Scan for the cell matching the given text and deliver its [x, y] coordinate at center. 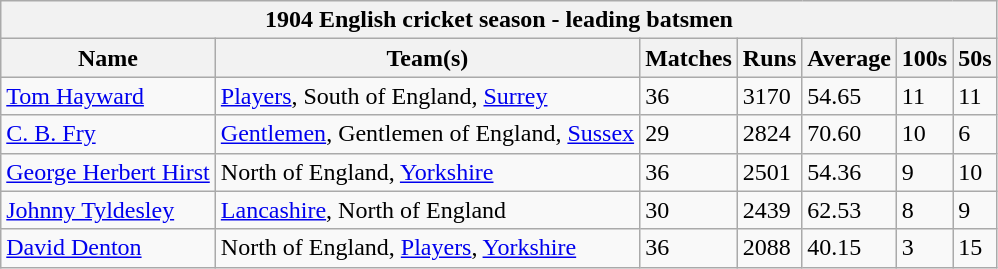
Johnny Tyldesley [108, 210]
Matches [689, 58]
8 [924, 210]
2824 [769, 134]
George Herbert Hirst [108, 172]
C. B. Fry [108, 134]
Name [108, 58]
Players, South of England, Surrey [427, 96]
Lancashire, North of England [427, 210]
15 [975, 248]
Tom Hayward [108, 96]
40.15 [850, 248]
2439 [769, 210]
2088 [769, 248]
Average [850, 58]
6 [975, 134]
54.36 [850, 172]
62.53 [850, 210]
2501 [769, 172]
3 [924, 248]
Team(s) [427, 58]
54.65 [850, 96]
1904 English cricket season - leading batsmen [499, 20]
Runs [769, 58]
29 [689, 134]
North of England, Yorkshire [427, 172]
Gentlemen, Gentlemen of England, Sussex [427, 134]
3170 [769, 96]
30 [689, 210]
70.60 [850, 134]
David Denton [108, 248]
North of England, Players, Yorkshire [427, 248]
50s [975, 58]
100s [924, 58]
